Identify which cell holds the provided text, then report its (x, y) central coordinate. 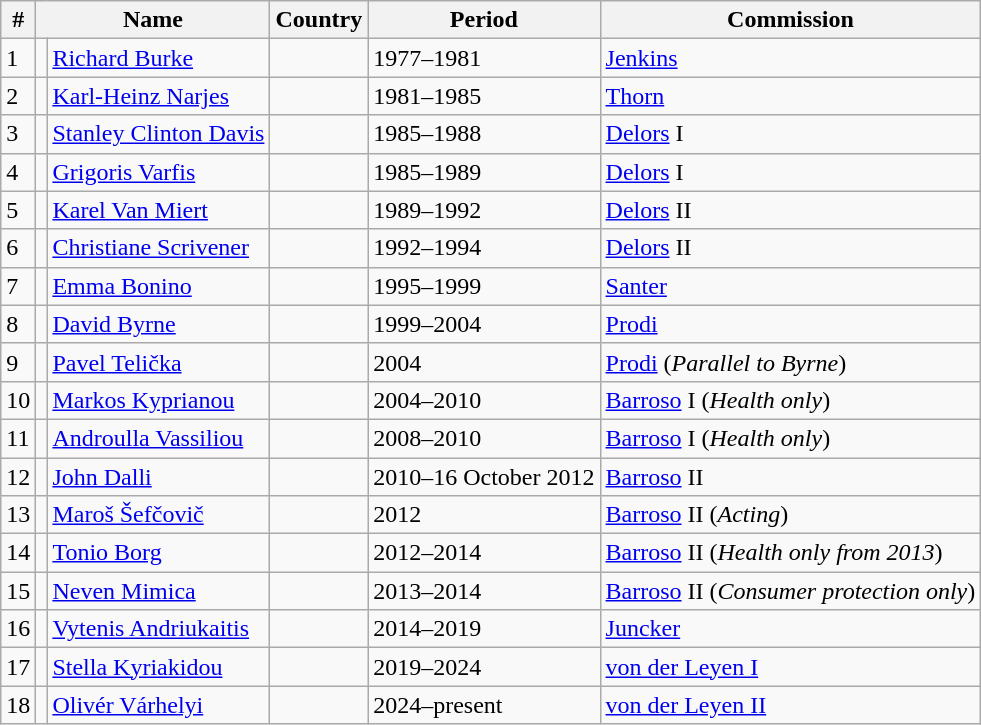
Androulla Vassiliou (158, 438)
David Byrne (158, 324)
2019–2024 (484, 667)
7 (18, 286)
Barroso II (Acting) (790, 515)
2024–present (484, 705)
18 (18, 705)
2012 (484, 515)
Santer (790, 286)
Richard Burke (158, 58)
Maroš Šefčovič (158, 515)
14 (18, 553)
2 (18, 96)
2004–2010 (484, 400)
8 (18, 324)
Stella Kyriakidou (158, 667)
von der Leyen II (790, 705)
Grigoris Varfis (158, 172)
Barroso II (790, 477)
11 (18, 438)
Emma Bonino (158, 286)
Stanley Clinton Davis (158, 134)
Tonio Borg (158, 553)
Period (484, 20)
12 (18, 477)
Vytenis Andriukaitis (158, 629)
Prodi (790, 324)
16 (18, 629)
von der Leyen I (790, 667)
1999–2004 (484, 324)
5 (18, 210)
2004 (484, 362)
Pavel Telička (158, 362)
6 (18, 248)
Prodi (Parallel to Byrne) (790, 362)
Neven Mimica (158, 591)
Karel Van Miert (158, 210)
Christiane Scrivener (158, 248)
John Dalli (158, 477)
1995–1999 (484, 286)
Country (319, 20)
13 (18, 515)
Juncker (790, 629)
1977–1981 (484, 58)
10 (18, 400)
1992–1994 (484, 248)
Barroso II (Consumer protection only) (790, 591)
15 (18, 591)
Jenkins (790, 58)
9 (18, 362)
1981–1985 (484, 96)
# (18, 20)
1 (18, 58)
2008–2010 (484, 438)
Karl-Heinz Narjes (158, 96)
3 (18, 134)
2013–2014 (484, 591)
Barroso II (Health only from 2013) (790, 553)
17 (18, 667)
Name (153, 20)
1985–1989 (484, 172)
2010–16 October 2012 (484, 477)
2012–2014 (484, 553)
Olivér Várhelyi (158, 705)
Thorn (790, 96)
1989–1992 (484, 210)
2014–2019 (484, 629)
Markos Kyprianou (158, 400)
Commission (790, 20)
1985–1988 (484, 134)
4 (18, 172)
